Determine the [x, y] coordinate at the center of the cell enclosing the given text.  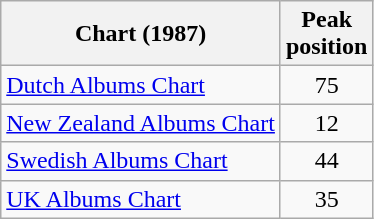
Chart (1987) [141, 34]
Dutch Albums Chart [141, 85]
Swedish Albums Chart [141, 161]
UK Albums Chart [141, 199]
12 [326, 123]
Peakposition [326, 34]
75 [326, 85]
44 [326, 161]
35 [326, 199]
New Zealand Albums Chart [141, 123]
